Determine the [x, y] coordinate at the center of the cell enclosing the given text.  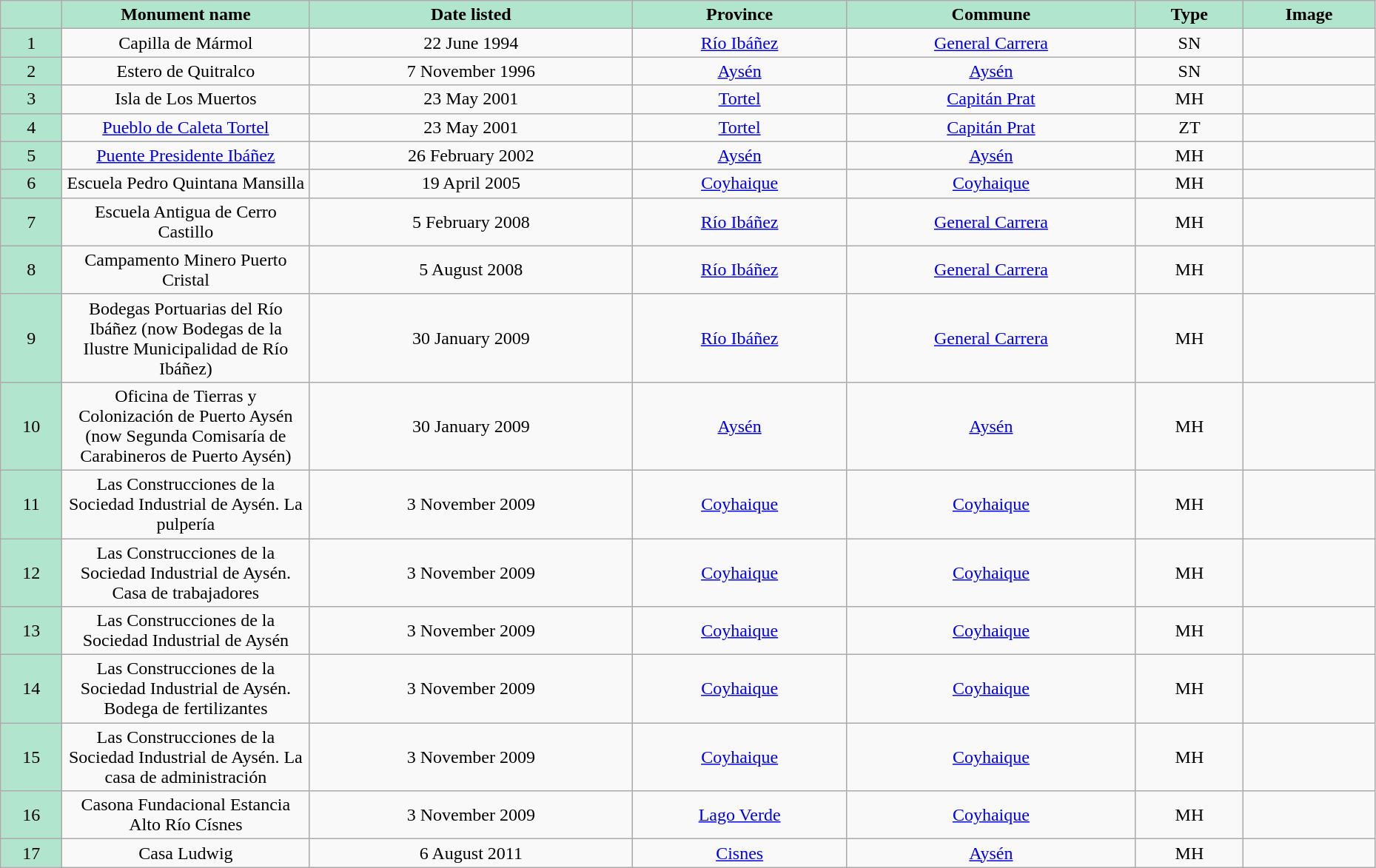
ZT [1189, 127]
Puente Presidente Ibáñez [186, 155]
Lago Verde [740, 815]
Type [1189, 15]
Escuela Antigua de Cerro Castillo [186, 222]
22 June 1994 [471, 43]
17 [31, 853]
Oficina de Tierras y Colonización de Puerto Aysén (now Segunda Comisaría de Carabineros de Puerto Aysén) [186, 426]
Las Construcciones de la Sociedad Industrial de Aysén. Casa de trabajadores [186, 573]
6 [31, 184]
10 [31, 426]
5 August 2008 [471, 269]
16 [31, 815]
26 February 2002 [471, 155]
Cisnes [740, 853]
4 [31, 127]
5 [31, 155]
Bodegas Portuarias del Río Ibáñez (now Bodegas de la Ilustre Municipalidad de Río Ibáñez) [186, 337]
2 [31, 71]
Image [1309, 15]
8 [31, 269]
5 February 2008 [471, 222]
Date listed [471, 15]
Las Construcciones de la Sociedad Industrial de Aysén. La casa de administración [186, 757]
Province [740, 15]
13 [31, 630]
14 [31, 689]
Isla de Los Muertos [186, 99]
Commune [992, 15]
Casa Ludwig [186, 853]
7 November 1996 [471, 71]
3 [31, 99]
7 [31, 222]
Estero de Quitralco [186, 71]
Capilla de Mármol [186, 43]
Campamento Minero Puerto Cristal [186, 269]
Las Construcciones de la Sociedad Industrial de Aysén. La pulpería [186, 504]
Escuela Pedro Quintana Mansilla [186, 184]
12 [31, 573]
15 [31, 757]
Pueblo de Caleta Tortel [186, 127]
Casona Fundacional Estancia Alto Río Císnes [186, 815]
Las Construcciones de la Sociedad Industrial de Aysén. Bodega de fertilizantes [186, 689]
Las Construcciones de la Sociedad Industrial de Aysén [186, 630]
19 April 2005 [471, 184]
1 [31, 43]
6 August 2011 [471, 853]
11 [31, 504]
9 [31, 337]
Monument name [186, 15]
